Capture the cell that displays the provided text and extract its [x, y] central coordinate. 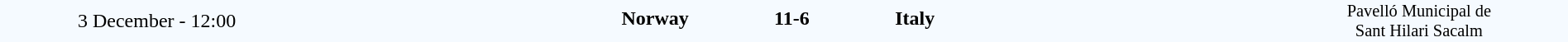
Norway [501, 19]
Italy [1082, 19]
Pavelló Municipal de Sant Hilari Sacalm [1419, 21]
11-6 [791, 19]
3 December - 12:00 [157, 21]
